From the cell containing the given text, extract its center point as [x, y] coordinate. 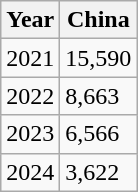
15,590 [98, 58]
3,622 [98, 172]
8,663 [98, 96]
2021 [30, 58]
China [98, 20]
Year [30, 20]
6,566 [98, 134]
2023 [30, 134]
2022 [30, 96]
2024 [30, 172]
